Provide the (X, Y) coordinate of the cell's center where the given text is located.  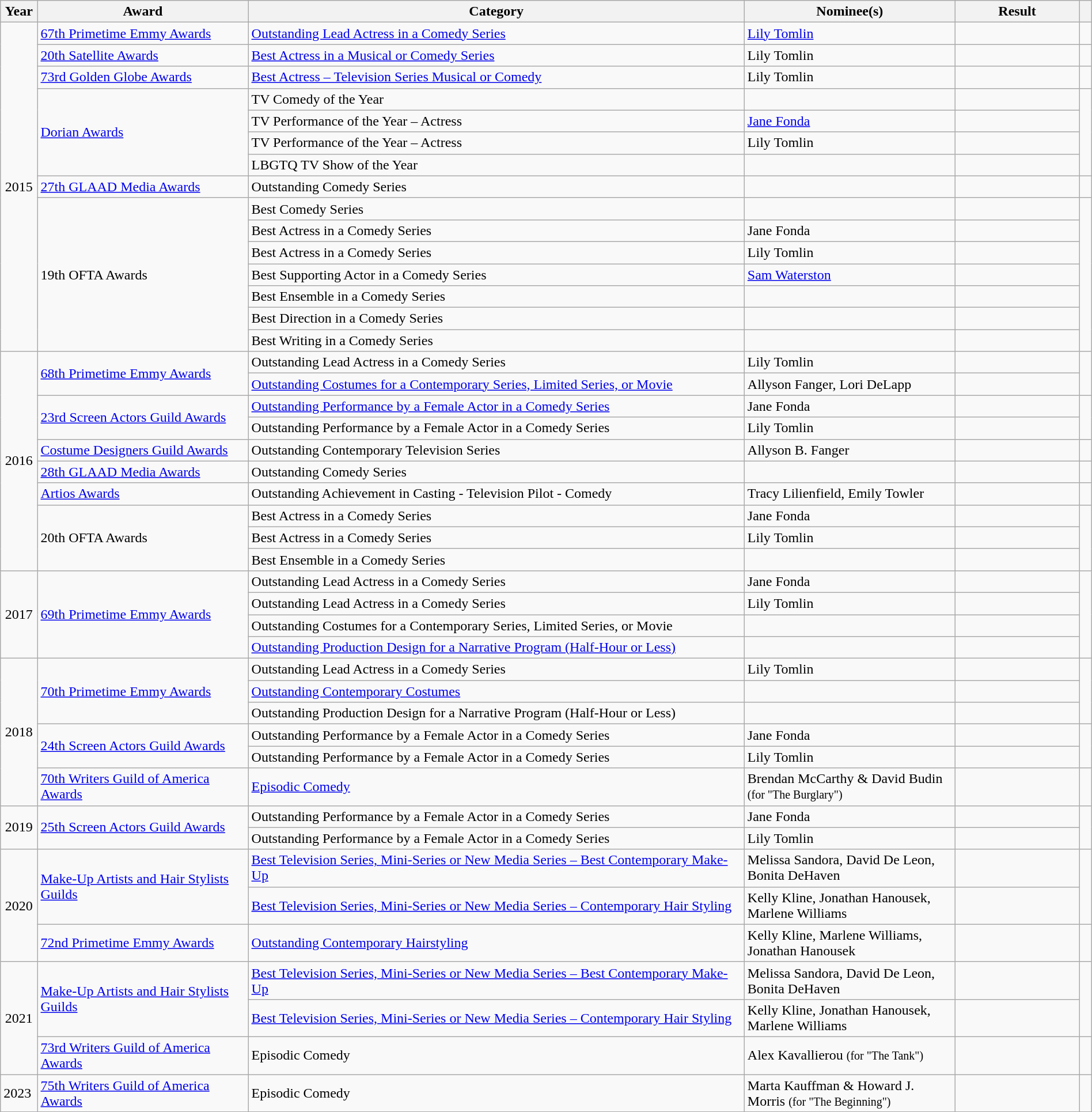
68th Primetime Emmy Awards (143, 373)
20th OFTA Awards (143, 538)
20th Satellite Awards (143, 55)
Allyson B. Fanger (850, 450)
Outstanding Achievement in Casting - Television Pilot - Comedy (496, 494)
Outstanding Contemporary Television Series (496, 450)
2023 (19, 1092)
19th OFTA Awards (143, 274)
Result (1017, 12)
Outstanding Contemporary Costumes (496, 691)
Kelly Kline, Marlene Williams, Jonathan Hanousek (850, 943)
Marta Kauffman & Howard J. Morris (for "The Beginning") (850, 1092)
LBGTQ TV Show of the Year (496, 165)
Outstanding Contemporary Hairstyling (496, 943)
2016 (19, 461)
24th Screen Actors Guild Awards (143, 746)
27th GLAAD Media Awards (143, 187)
Best Direction in a Comedy Series (496, 319)
Allyson Fanger, Lori DeLapp (850, 384)
25th Screen Actors Guild Awards (143, 827)
67th Primetime Emmy Awards (143, 33)
75th Writers Guild of America Awards (143, 1092)
Dorian Awards (143, 132)
Best Actress – Television Series Musical or Comedy (496, 77)
2019 (19, 827)
Category (496, 12)
Artios Awards (143, 494)
73rd Writers Guild of America Awards (143, 1056)
2021 (19, 1018)
Brendan McCarthy & David Budin (for "The Burglary") (850, 787)
Best Writing in a Comedy Series (496, 341)
28th GLAAD Media Awards (143, 472)
TV Comedy of the Year (496, 99)
2018 (19, 732)
2017 (19, 614)
Sam Waterston (850, 275)
Best Comedy Series (496, 209)
Nominee(s) (850, 12)
Alex Kavallierou (for "The Tank") (850, 1056)
73rd Golden Globe Awards (143, 77)
Tracy Lilienfield, Emily Towler (850, 494)
Year (19, 12)
Costume Designers Guild Awards (143, 450)
69th Primetime Emmy Awards (143, 614)
23rd Screen Actors Guild Awards (143, 417)
2020 (19, 906)
70th Writers Guild of America Awards (143, 787)
2015 (19, 187)
Best Supporting Actor in a Comedy Series (496, 275)
72nd Primetime Emmy Awards (143, 943)
70th Primetime Emmy Awards (143, 691)
Best Actress in a Musical or Comedy Series (496, 55)
Award (143, 12)
